Return the [x, y] coordinate for the center point of the cell that contains the specified text.  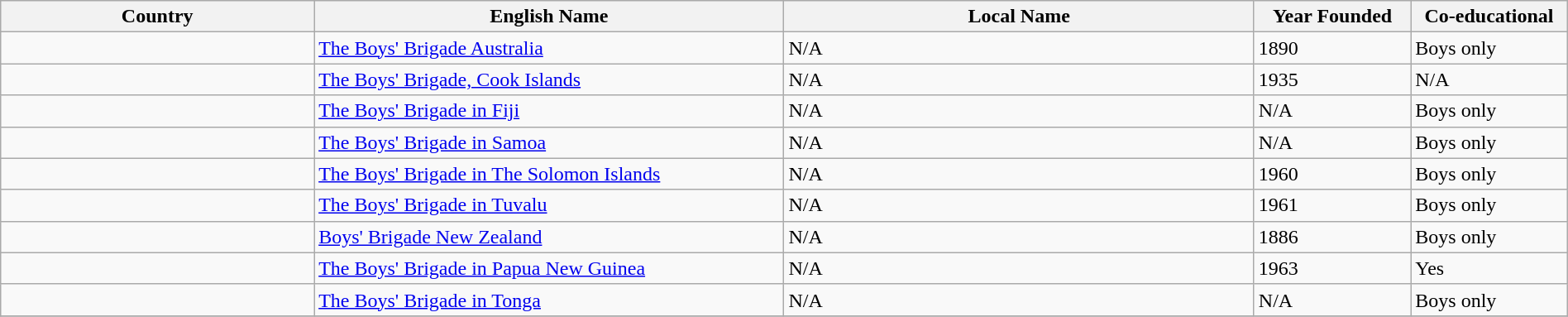
1890 [1331, 48]
The Boys' Brigade in Fiji [549, 111]
Yes [1489, 268]
Co-educational [1489, 17]
Country [157, 17]
1960 [1331, 174]
Boys' Brigade New Zealand [549, 237]
1961 [1331, 205]
The Boys' Brigade in Papua New Guinea [549, 268]
Local Name [1019, 17]
The Boys' Brigade in Samoa [549, 142]
The Boys' Brigade in Tuvalu [549, 205]
The Boys' Brigade in The Solomon Islands [549, 174]
English Name [549, 17]
The Boys' Brigade, Cook Islands [549, 79]
The Boys' Brigade in Tonga [549, 300]
1935 [1331, 79]
1963 [1331, 268]
Year Founded [1331, 17]
The Boys' Brigade Australia [549, 48]
1886 [1331, 237]
